Find where the given text appears and provide that cell's center as [X, Y] coordinate. 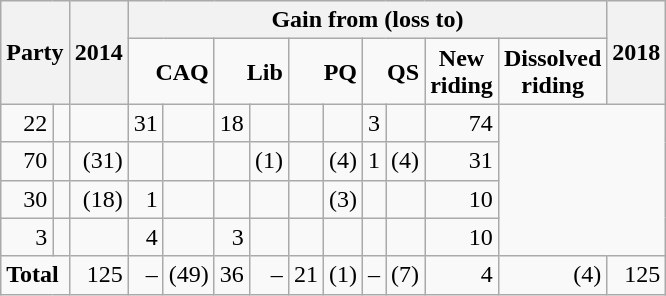
(7) [406, 275]
2014 [98, 52]
(18) [98, 199]
(3) [342, 199]
2018 [636, 52]
Gain from (loss to) [368, 20]
36 [232, 275]
74 [462, 123]
18 [232, 123]
30 [27, 199]
(49) [188, 275]
PQ [325, 72]
CAQ [171, 72]
(31) [98, 161]
QS [394, 72]
22 [27, 123]
Newriding [462, 72]
Party [35, 52]
70 [27, 161]
21 [306, 275]
Dissolvedriding [552, 72]
Lib [251, 72]
Total [35, 275]
